Pinpoint the cell where the given text exists, returning its [x, y] midpoint coordinate. 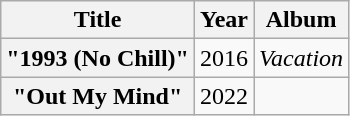
2016 [224, 58]
"1993 (No Chill)" [98, 58]
Album [302, 20]
2022 [224, 96]
"Out My Mind" [98, 96]
Year [224, 20]
Vacation [302, 58]
Title [98, 20]
